Capture the cell that displays the provided text and extract its (X, Y) central coordinate. 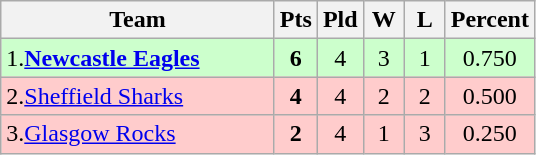
W (384, 20)
6 (296, 58)
2.Sheffield Sharks (138, 96)
Team (138, 20)
0.500 (490, 96)
3.Glasgow Rocks (138, 134)
L (424, 20)
Percent (490, 20)
1.Newcastle Eagles (138, 58)
0.750 (490, 58)
Pts (296, 20)
0.250 (490, 134)
Pld (340, 20)
